Return (X, Y) of the center of cell containing provided text 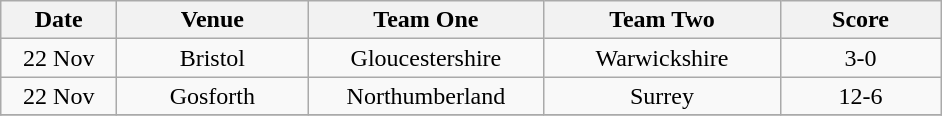
Gloucestershire (426, 58)
Gosforth (212, 96)
3-0 (860, 58)
Date (59, 20)
Team One (426, 20)
Surrey (662, 96)
Score (860, 20)
Bristol (212, 58)
Warwickshire (662, 58)
12-6 (860, 96)
Team Two (662, 20)
Venue (212, 20)
Northumberland (426, 96)
